Find where the given text appears and provide that cell's center as (x, y) coordinate. 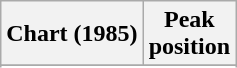
Chart (1985) (72, 34)
Peakposition (189, 34)
